Scan for the cell matching the given text and deliver its [X, Y] coordinate at center. 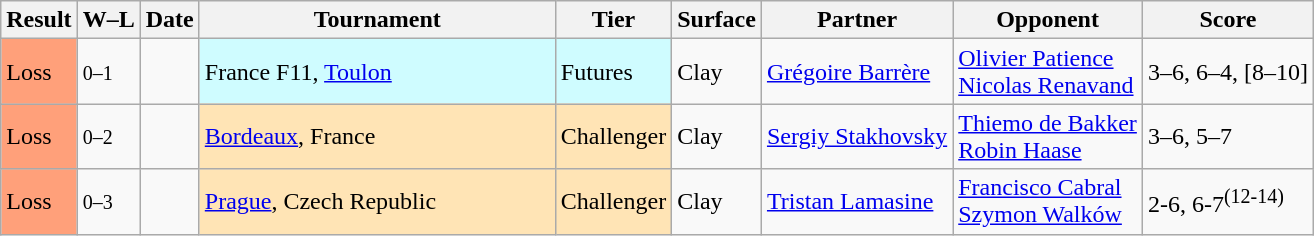
Score [1228, 20]
Bordeaux, France [377, 136]
Partner [856, 20]
0–2 [108, 136]
Tristan Lamasine [856, 202]
3–6, 6–4, [8–10] [1228, 72]
Prague, Czech Republic [377, 202]
Tournament [377, 20]
Francisco Cabral Szymon Walków [1048, 202]
Result [39, 20]
Date [170, 20]
Tier [613, 20]
0–1 [108, 72]
Thiemo de Bakker Robin Haase [1048, 136]
Sergiy Stakhovsky [856, 136]
3–6, 5–7 [1228, 136]
Surface [717, 20]
Grégoire Barrère [856, 72]
W–L [108, 20]
Futures [613, 72]
Olivier Patience Nicolas Renavand [1048, 72]
Opponent [1048, 20]
0–3 [108, 202]
2-6, 6-7(12-14) [1228, 202]
France F11, Toulon [377, 72]
